For the text-containing cell, return its midpoint in [X, Y] coordinate format. 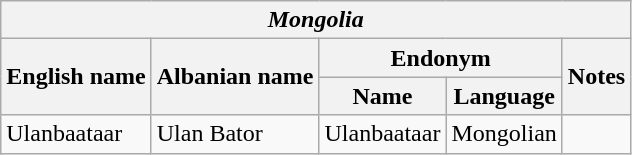
Albanian name [235, 77]
Name [382, 96]
Notes [596, 77]
Ulan Bator [235, 134]
Endonym [440, 58]
English name [76, 77]
Mongolia [316, 20]
Mongolian [504, 134]
Language [504, 96]
